Capture the cell that displays the provided text and extract its (x, y) central coordinate. 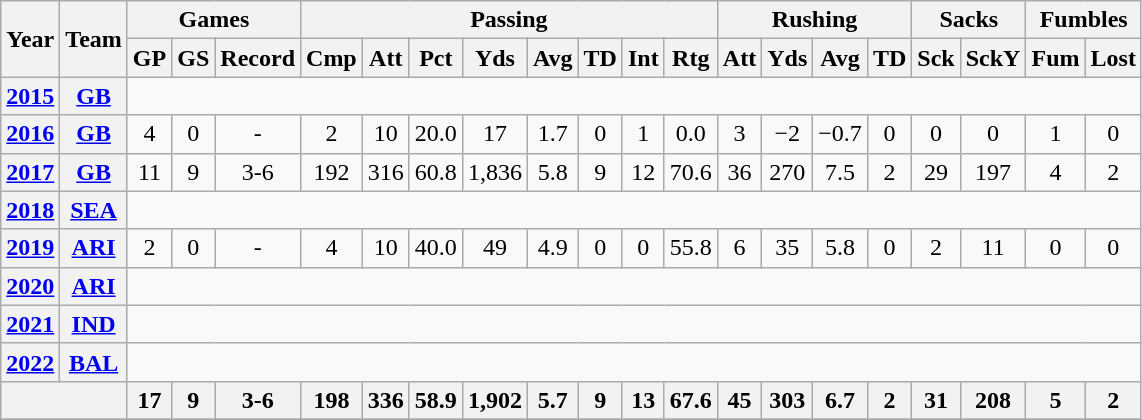
45 (739, 400)
Fum (1056, 58)
2017 (30, 172)
12 (643, 172)
GS (194, 58)
Team (94, 39)
2015 (30, 96)
GP (149, 58)
13 (643, 400)
Passing (510, 20)
2016 (30, 134)
316 (386, 172)
1,902 (494, 400)
198 (332, 400)
60.8 (436, 172)
336 (386, 400)
67.6 (690, 400)
Year (30, 39)
Int (643, 58)
208 (993, 400)
5 (1056, 400)
7.5 (840, 172)
3 (739, 134)
303 (788, 400)
2020 (30, 286)
Rtg (690, 58)
Record (258, 58)
197 (993, 172)
2018 (30, 210)
6 (739, 248)
36 (739, 172)
Lost (1113, 58)
−2 (788, 134)
−0.7 (840, 134)
Sck (936, 58)
49 (494, 248)
6.7 (840, 400)
IND (94, 324)
2019 (30, 248)
Cmp (332, 58)
70.6 (690, 172)
31 (936, 400)
29 (936, 172)
Pct (436, 58)
20.0 (436, 134)
55.8 (690, 248)
2022 (30, 362)
Sacks (969, 20)
Fumbles (1084, 20)
BAL (94, 362)
270 (788, 172)
4.9 (552, 248)
0.0 (690, 134)
Games (214, 20)
35 (788, 248)
1.7 (552, 134)
192 (332, 172)
5.7 (552, 400)
SEA (94, 210)
SckY (993, 58)
Rushing (814, 20)
1,836 (494, 172)
58.9 (436, 400)
2021 (30, 324)
40.0 (436, 248)
